Return [x, y] of the center of cell containing provided text 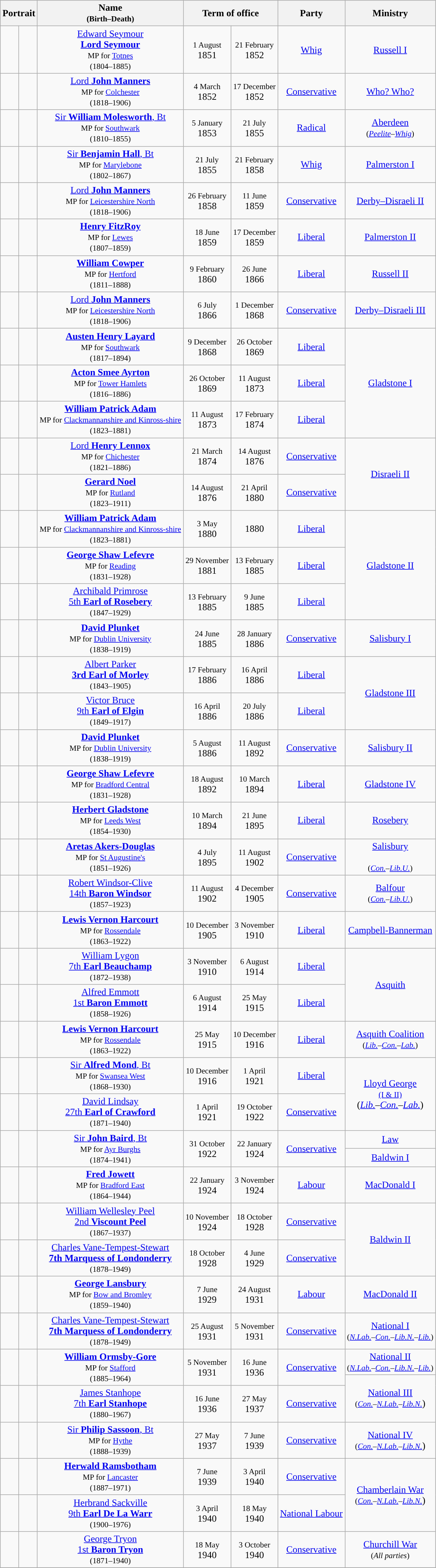
4 December1905 [254, 893]
Campbell-Bannerman [390, 930]
Archibald Primrose5th Earl of Rosebery(1847–1929) [110, 602]
31 October1922 [207, 1149]
Radical [312, 128]
William CowperMP for Hertford(1811–1888) [110, 274]
Gladstone III [390, 693]
Aretas Akers-DouglasMP for St Augustine's(1851–1926) [110, 857]
Austen Henry LayardMP for Southwark(1817–1894) [110, 346]
5 August1886 [207, 748]
9 June1885 [254, 602]
Russell II [390, 274]
7 June1929 [207, 1294]
Gladstone I [390, 383]
Sir William Molesworth, BtMP for Southwark(1810–1855) [110, 128]
Aberdeen(Peelite–Whig) [390, 128]
Asquith [390, 984]
1880 [254, 529]
17 February1874 [254, 419]
Term of office [231, 13]
William Wellesley Peel2nd Viscount Peel(1867–1937) [110, 1222]
6 July1866 [207, 310]
17 December1859 [254, 237]
Salisbury(Con.–Lib.U.) [390, 857]
Edward SeymourLord SeymourMP for Totnes(1804–1885) [110, 50]
Sir John Baird, BtMP for Ayr Burghs(1874–1941) [110, 1149]
Lloyd George(I & II)(Lib.–Con.–Lab.) [390, 1094]
24 August1931 [254, 1294]
Palmerston II [390, 237]
9 December1868 [207, 346]
20 July1886 [254, 711]
Alfred Emmott1st Baron Emmott(1858–1926) [110, 1003]
Asquith Coalition(Lib.–Con.–Lab.) [390, 1039]
Russell I [390, 50]
National III(Con.–N.Lab.–Lib.N.) [390, 1399]
Gerard NoelMP for Rutland(1823–1911) [110, 493]
Party [312, 13]
George Tryon1st Baron Tryon(1871–1940) [110, 1549]
Who? Who? [390, 91]
Robert Windsor-Clive14th Baron Windsor(1857–1923) [110, 893]
National II(N.Lab.–Con.–Lib.N.–Lib.) [390, 1362]
21 April1880 [254, 493]
George Shaw LefevreMP for Bradford Central(1831–1928) [110, 784]
Balfour(Con.–Lib.U.) [390, 893]
Albert Parker3rd Earl of Morley(1843–1905) [110, 675]
3 May1880 [207, 529]
Salisbury II [390, 748]
National Labour [312, 1513]
Lord Henry LennoxMP for Chichester(1821–1886) [110, 456]
17 December1852 [254, 91]
Salisbury I [390, 638]
25 August1931 [207, 1331]
26 February1858 [207, 201]
5 January1853 [207, 128]
Sir Alfred Mond, BtMP for Swansea West(1868–1930) [110, 1076]
Disraeli II [390, 474]
10 December1905 [207, 930]
Acton Smee AyrtonMP for Tower Hamlets(1816–1886) [110, 383]
Baldwin II [390, 1240]
National I(N.Lab.–Con.–Lib.N.–Lib.) [390, 1331]
3 November1924 [254, 1185]
Derby–Disraeli III [390, 310]
Name(Birth–Death) [110, 13]
David Lindsay27th Earl of Crawford(1871–1940) [110, 1112]
William Ormsby-GoreMP for Stafford(1885–1964) [110, 1367]
Victor Bruce9th Earl of Elgin(1849–1917) [110, 711]
Henry FitzRoyMP for Lewes(1807–1859) [110, 237]
28 January1886 [254, 638]
Law [390, 1140]
1 December1868 [254, 310]
Gladstone II [390, 565]
Herbert GladstoneMP for Leeds West(1854–1930) [110, 820]
Lord John MannersMP for Colchester(1818–1906) [110, 91]
Sir Philip Sassoon, BtMP for Hythe(1888–1939) [110, 1440]
4 June1929 [254, 1258]
Sir Benjamin Hall, BtMP for Marylebone(1802–1867) [110, 164]
James Stanhope7th Earl Stanhope(1880–1967) [110, 1404]
29 November1881 [207, 565]
Chamberlain War(Con.–N.Lab.–Lib.N.) [390, 1495]
MacDonald II [390, 1294]
Herwald RamsbothamMP for Lancaster(1887–1971) [110, 1477]
Baldwin I [390, 1158]
George Shaw LefevreMP for Reading(1831–1928) [110, 565]
21 February1858 [254, 164]
George LansburyMP for Bow and Bromley(1859–1940) [110, 1294]
3 October1940 [254, 1549]
24 June1885 [207, 638]
Ministry [390, 13]
18 June1859 [207, 237]
Rosebery [390, 820]
National IV(Con.–N.Lab.–Lib.N.) [390, 1440]
4 March1852 [207, 91]
9 February1860 [207, 274]
11 August1892 [254, 748]
17 February1886 [207, 675]
21 February1852 [254, 50]
19 October1922 [254, 1112]
1 August1851 [207, 50]
Palmerston I [390, 164]
Portrait [19, 13]
10 November1924 [207, 1222]
Herbrand Sackville9th Earl De La Warr(1900–1976) [110, 1513]
Churchill War(All parties) [390, 1549]
MacDonald I [390, 1185]
11 June1859 [254, 201]
Fred JowettMP for Bradford East(1864–1944) [110, 1185]
21 June1895 [254, 820]
William Lygon7th Earl Beauchamp(1872–1938) [110, 966]
Gladstone IV [390, 784]
26 June1866 [254, 274]
Derby–Disraeli II [390, 201]
21 March1874 [207, 456]
4 July1895 [207, 857]
18 August1892 [207, 784]
